Determine the [x, y] coordinate at the center of the cell enclosing the given text.  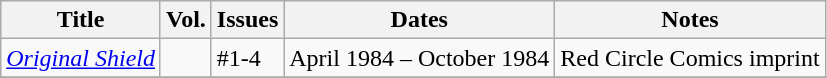
Red Circle Comics imprint [690, 58]
Issues [247, 20]
April 1984 – October 1984 [420, 58]
Notes [690, 20]
Title [81, 20]
Dates [420, 20]
Original Shield [81, 58]
#1-4 [247, 58]
Vol. [186, 20]
